Extract the [x, y] coordinate from the center of the cell holding the provided text.  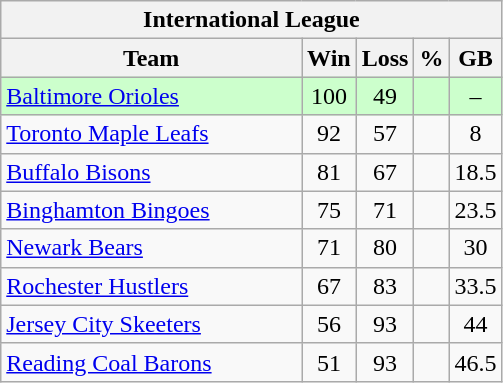
GB [476, 58]
92 [330, 134]
75 [330, 210]
56 [330, 324]
Binghamton Bingoes [152, 210]
80 [385, 248]
44 [476, 324]
Newark Bears [152, 248]
49 [385, 96]
International League [252, 20]
Toronto Maple Leafs [152, 134]
Team [152, 58]
Loss [385, 58]
Jersey City Skeeters [152, 324]
100 [330, 96]
– [476, 96]
30 [476, 248]
46.5 [476, 362]
18.5 [476, 172]
33.5 [476, 286]
Rochester Hustlers [152, 286]
Win [330, 58]
83 [385, 286]
51 [330, 362]
Reading Coal Barons [152, 362]
8 [476, 134]
23.5 [476, 210]
Baltimore Orioles [152, 96]
81 [330, 172]
57 [385, 134]
% [432, 58]
Buffalo Bisons [152, 172]
